Extract the (x, y) coordinate from the center of the cell holding the provided text.  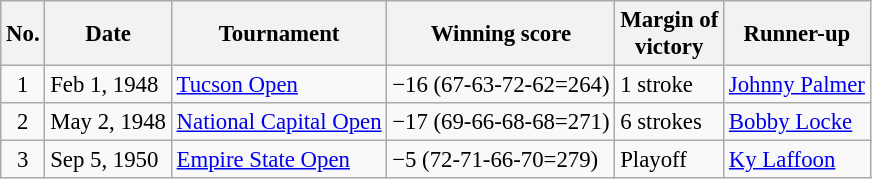
No. (23, 34)
Feb 1, 1948 (108, 85)
Bobby Locke (798, 122)
−5 (72-71-66-70=279) (501, 160)
Date (108, 34)
Winning score (501, 34)
Playoff (670, 160)
Ky Laffoon (798, 160)
Sep 5, 1950 (108, 160)
Tournament (279, 34)
Margin ofvictory (670, 34)
Tucson Open (279, 85)
Runner-up (798, 34)
2 (23, 122)
−17 (69-66-68-68=271) (501, 122)
1 (23, 85)
National Capital Open (279, 122)
6 strokes (670, 122)
3 (23, 160)
May 2, 1948 (108, 122)
Johnny Palmer (798, 85)
Empire State Open (279, 160)
−16 (67-63-72-62=264) (501, 85)
1 stroke (670, 85)
